For the text-containing cell, return its midpoint in [X, Y] coordinate format. 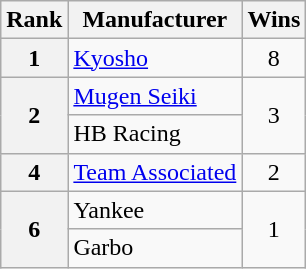
Garbo [155, 248]
Kyosho [155, 58]
4 [34, 172]
Yankee [155, 210]
3 [274, 115]
Mugen Seiki [155, 96]
Manufacturer [155, 20]
8 [274, 58]
Rank [34, 20]
HB Racing [155, 134]
6 [34, 229]
Team Associated [155, 172]
Wins [274, 20]
